Provide the (X, Y) coordinate of the cell's center where the given text is located.  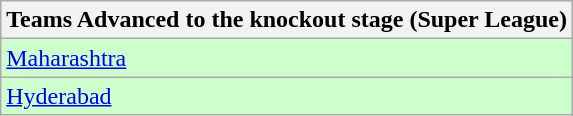
Teams Advanced to the knockout stage (Super League) (287, 20)
Maharashtra (287, 58)
Hyderabad (287, 96)
